Output the [x, y] coordinate of the center of the cell containing the given text.  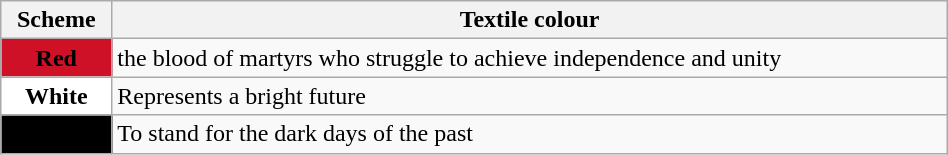
Red [56, 58]
Black [56, 134]
the blood of martyrs who struggle to achieve independence and unity [530, 58]
Represents a bright future [530, 96]
Scheme [56, 20]
To stand for the dark days of the past [530, 134]
White [56, 96]
Textile colour [530, 20]
